Return [x, y] of the center of cell containing provided text 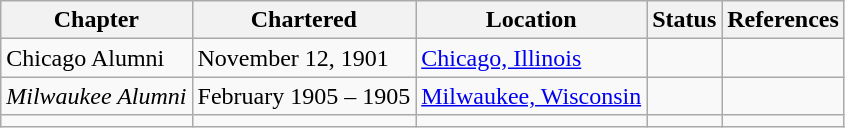
Milwaukee Alumni [96, 96]
February 1905 – 1905 [304, 96]
Location [532, 20]
Chicago Alumni [96, 58]
November 12, 1901 [304, 58]
Chartered [304, 20]
Chapter [96, 20]
References [784, 20]
Chicago, Illinois [532, 58]
Milwaukee, Wisconsin [532, 96]
Status [684, 20]
